Return the (x, y) coordinate for the center point of the cell that contains the specified text.  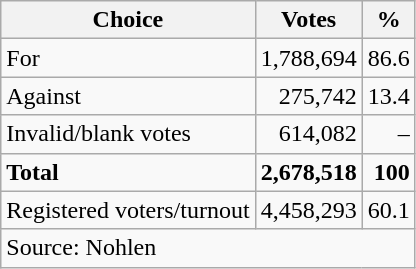
275,742 (308, 96)
Choice (128, 20)
13.4 (388, 96)
86.6 (388, 58)
4,458,293 (308, 210)
60.1 (388, 210)
Invalid/blank votes (128, 134)
– (388, 134)
Against (128, 96)
Registered voters/turnout (128, 210)
1,788,694 (308, 58)
614,082 (308, 134)
Total (128, 172)
Votes (308, 20)
2,678,518 (308, 172)
100 (388, 172)
Source: Nohlen (208, 248)
% (388, 20)
For (128, 58)
